Determine the (X, Y) coordinate at the center of the cell enclosing the given text.  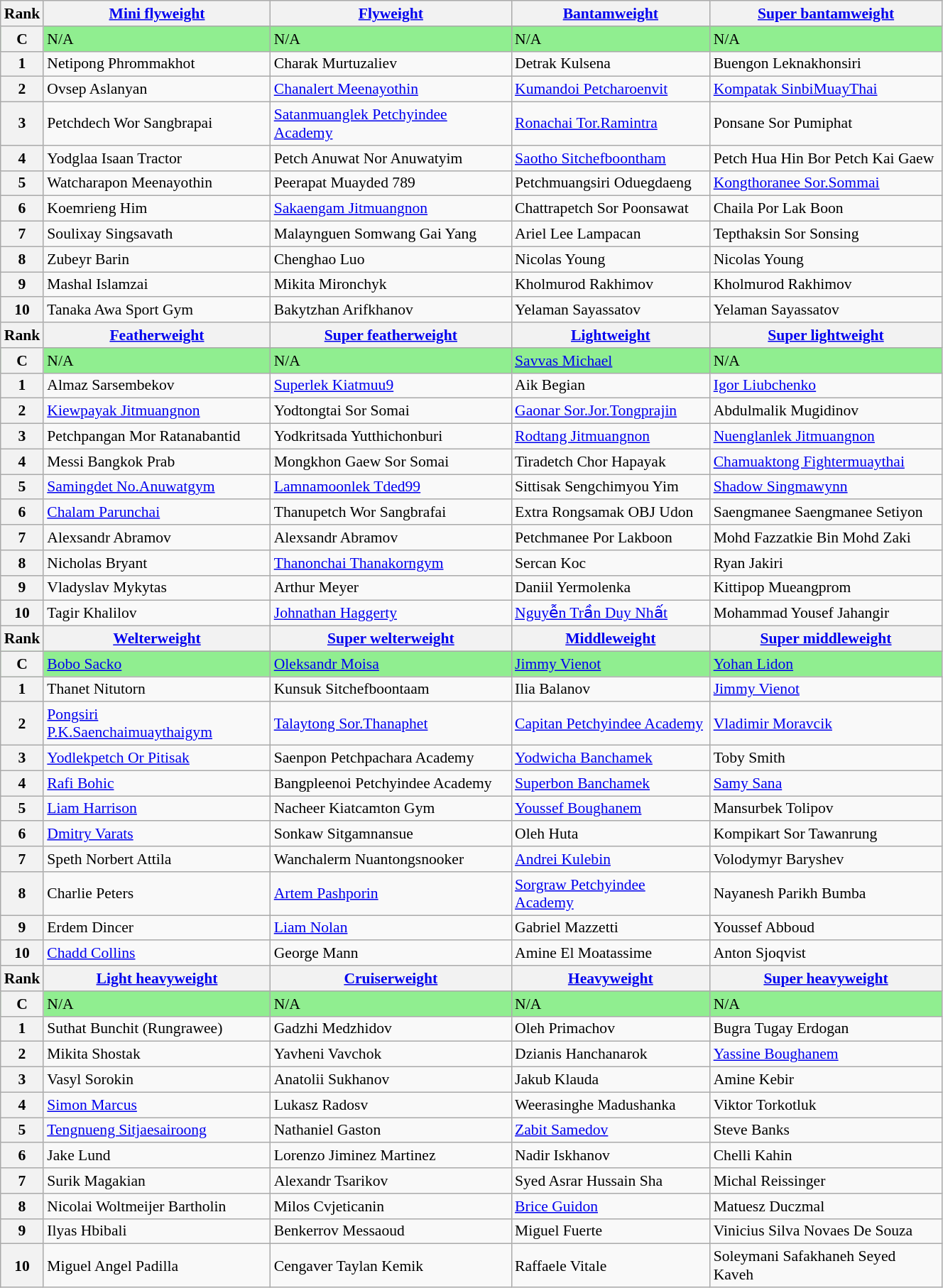
Sorgraw Petchyindee Academy (611, 893)
Ponsane Sor Pumiphat (827, 124)
Youssef Abboud (827, 928)
Koemrieng Him (156, 209)
Anton Sjoqvist (827, 954)
Chanalert Meenayothin (391, 89)
Nacheer Kiatcamton Gym (391, 809)
Saengmanee Saengmanee Setiyon (827, 513)
Alexandr Tsarikov (391, 1181)
Petchmuangsiri Oduegdaeng (611, 183)
Super welterweight (391, 639)
Super heavyweight (827, 978)
Tengnueng Sitjaesairoong (156, 1130)
Featherweight (156, 335)
Vladimir Moravcik (827, 724)
Super lightweight (827, 335)
Nicholas Bryant (156, 563)
Yohan Lidon (827, 664)
Middleweight (611, 639)
Chattrapetch Sor Poonsawat (611, 209)
Liam Nolan (391, 928)
Samy Sana (827, 783)
Chalam Parunchai (156, 513)
Kittipop Mueangprom (827, 588)
Thanonchai Thanakorngym (391, 563)
Jake Lund (156, 1156)
Ilia Balanov (611, 689)
Netipong Phrommakhot (156, 64)
Arthur Meyer (391, 588)
Weerasinghe Madushanka (611, 1105)
Super featherweight (391, 335)
Aik Begian (611, 386)
Pongsiri P.K.Saenchaimuaythaigym (156, 724)
Tiradetch Chor Hapayak (611, 462)
Savvas Michael (611, 361)
Steve Banks (827, 1130)
Charlie Peters (156, 893)
Shadow Singmawynn (827, 487)
Charak Murtuzaliev (391, 64)
Saenpon Petchpachara Academy (391, 758)
Sercan Koc (611, 563)
Thanupetch Wor Sangbrafai (391, 513)
Rodtang Jitmuangnon (611, 437)
Nguyễn Trần Duy Nhất (611, 613)
Milos Cvjeticanin (391, 1206)
Bobo Sacko (156, 664)
Zubeyr Barin (156, 259)
Matuesz Duczmal (827, 1206)
Gaonar Sor.Jor.Tongprajin (611, 411)
Superbon Banchamek (611, 783)
Gadzhi Medzhidov (391, 1029)
Yodlekpetch Or Pitisak (156, 758)
Johnathan Haggerty (391, 613)
Mikita Mironchyk (391, 285)
Petchdech Wor Sangbrapai (156, 124)
Mansurbek Tolipov (827, 809)
Watcharapon Meenayothin (156, 183)
Chelli Kahin (827, 1156)
Sonkaw Sitgamnansue (391, 834)
Almaz Sarsembekov (156, 386)
Ronachai Tor.Ramintra (611, 124)
Mikita Shostak (156, 1054)
Yodkritsada Yutthichonburi (391, 437)
Tanaka Awa Sport Gym (156, 310)
Heavyweight (611, 978)
Kongthoranee Sor.Sommai (827, 183)
Satanmuanglek Petchyindee Academy (391, 124)
Michal Reissinger (827, 1181)
Kompikart Sor Tawanrung (827, 834)
Toby Smith (827, 758)
Talaytong Sor.Thanaphet (391, 724)
Petchpangan Mor Ratanabantid (156, 437)
Gabriel Mazzetti (611, 928)
Samingdet No.Anuwatgym (156, 487)
Simon Marcus (156, 1105)
Ariel Lee Lampacan (611, 234)
Amine El Moatassime (611, 954)
Brice Guidon (611, 1206)
Volodymyr Baryshev (827, 859)
Kumandoi Petcharoenvit (611, 89)
Miguel Fuerte (611, 1231)
Extra Rongsamak OBJ Udon (611, 513)
Detrak Kulsena (611, 64)
Saotho Sitchefboontham (611, 158)
Lorenzo Jiminez Martinez (391, 1156)
Nayanesh Parikh Bumba (827, 893)
Oleh Huta (611, 834)
Amine Kebir (827, 1080)
Daniil Yermolenka (611, 588)
Tagir Khalilov (156, 613)
Bangpleenoi Petchyindee Academy (391, 783)
Kompatak SinbiMuayThai (827, 89)
Vladyslav Mykytas (156, 588)
Light heavyweight (156, 978)
Bugra Tugay Erdogan (827, 1029)
Igor Liubchenko (827, 386)
Petch Hua Hin Bor Petch Kai Gaew (827, 158)
Jakub Klauda (611, 1080)
Welterweight (156, 639)
Rafi Bohic (156, 783)
Chamuaktong Fightermuaythai (827, 462)
Dmitry Varats (156, 834)
Yodglaa Isaan Tractor (156, 158)
Super bantamweight (827, 13)
Petchmanee Por Lakboon (611, 537)
Liam Harrison (156, 809)
Andrei Kulebin (611, 859)
Yodtongtai Sor Somai (391, 411)
Ilyas Hbibali (156, 1231)
Lightweight (611, 335)
Flyweight (391, 13)
Miguel Angel Padilla (156, 1265)
Oleksandr Moisa (391, 664)
Bantamweight (611, 13)
Artem Pashporin (391, 893)
Sittisak Sengchimyou Yim (611, 487)
Cruiserweight (391, 978)
Kiewpayak Jitmuangnon (156, 411)
Yassine Boughanem (827, 1054)
Benkerrov Messaoud (391, 1231)
Kunsuk Sitchefboontaam (391, 689)
Anatolii Sukhanov (391, 1080)
Superlek Kiatmuu9 (391, 386)
Surik Magakian (156, 1181)
Tepthaksin Sor Sonsing (827, 234)
Vinicius Silva Novaes De Souza (827, 1231)
Nadir Iskhanov (611, 1156)
Chenghao Luo (391, 259)
Malaynguen Somwang Gai Yang (391, 234)
Chadd Collins (156, 954)
Bakytzhan Arifkhanov (391, 310)
Petch Anuwat Nor Anuwatyim (391, 158)
Ryan Jakiri (827, 563)
Syed Asrar Hussain Sha (611, 1181)
Messi Bangkok Prab (156, 462)
Yodwicha Banchamek (611, 758)
Cengaver Taylan Kemik (391, 1265)
Youssef Boughanem (611, 809)
Dzianis Hanchanarok (611, 1054)
Nicolai Woltmeijer Bartholin (156, 1206)
Soleymani Safakhaneh Seyed Kaveh (827, 1265)
Raffaele Vitale (611, 1265)
Mohammad Yousef Jahangir (827, 613)
Soulixay Singsavath (156, 234)
Ovsep Aslanyan (156, 89)
Yavheni Vavchok (391, 1054)
Thanet Nitutorn (156, 689)
Chaila Por Lak Boon (827, 209)
Wanchalerm Nuantongsnooker (391, 859)
Peerapat Muayded 789 (391, 183)
Oleh Primachov (611, 1029)
Suthat Bunchit (Rungrawee) (156, 1029)
George Mann (391, 954)
Capitan Petchyindee Academy (611, 724)
Nuenglanlek Jitmuangnon (827, 437)
Lukasz Radosv (391, 1105)
Vasyl Sorokin (156, 1080)
Erdem Dincer (156, 928)
Sakaengam Jitmuangnon (391, 209)
Mini flyweight (156, 13)
Zabit Samedov (611, 1130)
Nathaniel Gaston (391, 1130)
Abdulmalik Mugidinov (827, 411)
Mashal Islamzai (156, 285)
Speth Norbert Attila (156, 859)
Mongkhon Gaew Sor Somai (391, 462)
Lamnamoonlek Tded99 (391, 487)
Mohd Fazzatkie Bin Mohd Zaki (827, 537)
Buengon Leknakhonsiri (827, 64)
Super middleweight (827, 639)
Viktor Torkotluk (827, 1105)
